Detect which cell encompasses the target text, then output its [X, Y] center coordinate. 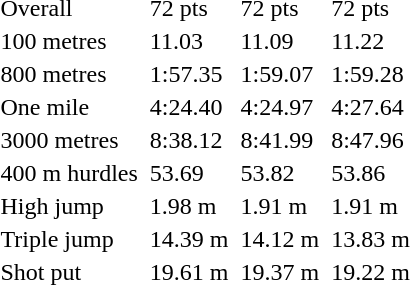
11.09 [280, 41]
1:59.07 [280, 74]
4:24.40 [189, 107]
53.82 [280, 173]
8:38.12 [189, 140]
14.39 m [189, 239]
4:24.97 [280, 107]
53.69 [189, 173]
1.91 m [280, 206]
11.03 [189, 41]
1:57.35 [189, 74]
8:41.99 [280, 140]
1.98 m [189, 206]
14.12 m [280, 239]
